Search for the cell housing the specified text and yield its [x, y] center coordinate. 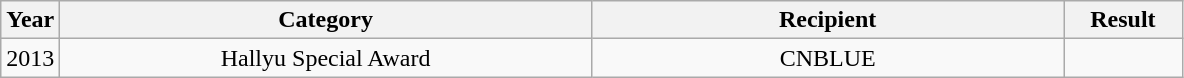
Recipient [827, 20]
2013 [30, 58]
Year [30, 20]
Category [326, 20]
CNBLUE [827, 58]
Result [1123, 20]
Hallyu Special Award [326, 58]
